Return (x, y) of the center of cell containing provided text 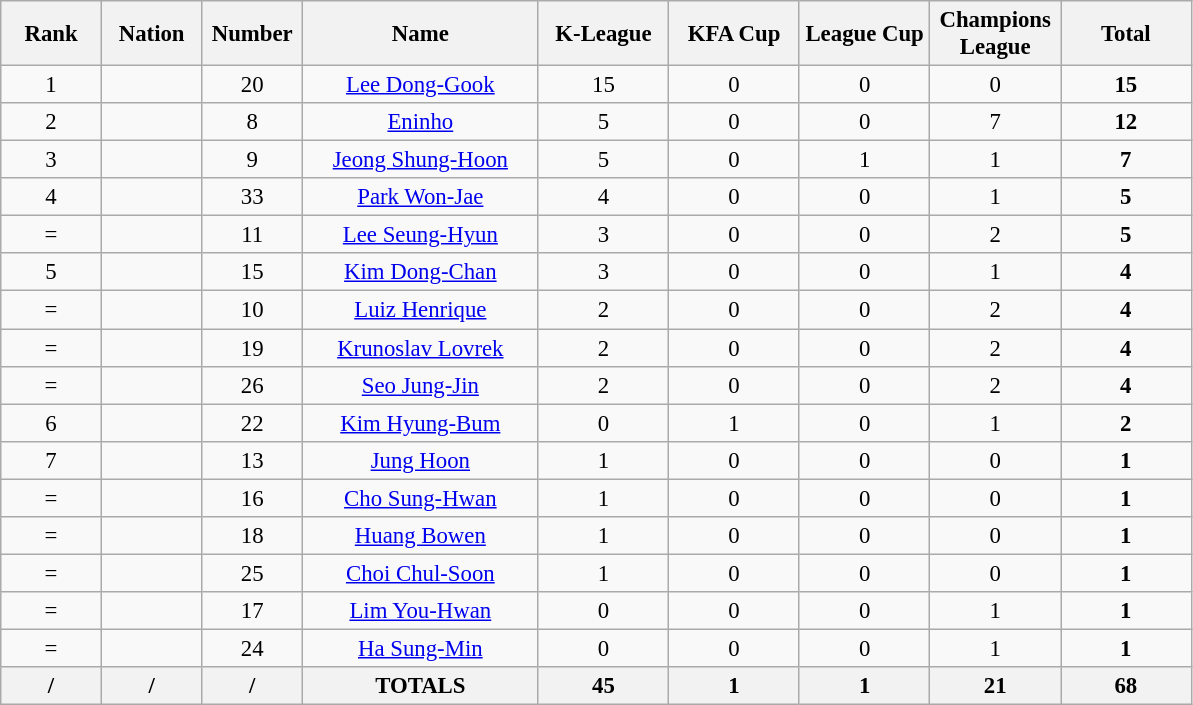
8 (252, 122)
24 (252, 648)
Number (252, 34)
Kim Dong-Chan (421, 273)
Rank (52, 34)
25 (252, 573)
Eninho (421, 122)
21 (996, 686)
Cho Sung-Hwan (421, 498)
68 (1126, 686)
League Cup (864, 34)
18 (252, 536)
12 (1126, 122)
Choi Chul-Soon (421, 573)
45 (604, 686)
26 (252, 385)
10 (252, 310)
Lim You-Hwan (421, 611)
20 (252, 85)
Huang Bowen (421, 536)
Jung Hoon (421, 460)
Champions League (996, 34)
Seo Jung-Jin (421, 385)
11 (252, 235)
KFA Cup (734, 34)
Total (1126, 34)
19 (252, 348)
Luiz Henrique (421, 310)
22 (252, 423)
Name (421, 34)
Jeong Shung-Hoon (421, 160)
9 (252, 160)
16 (252, 498)
17 (252, 611)
Lee Dong-Gook (421, 85)
Nation (152, 34)
TOTALS (421, 686)
6 (52, 423)
Lee Seung-Hyun (421, 235)
Park Won-Jae (421, 197)
Krunoslav Lovrek (421, 348)
K-League (604, 34)
Ha Sung-Min (421, 648)
13 (252, 460)
Kim Hyung-Bum (421, 423)
33 (252, 197)
